Pinpoint the cell where the given text exists, returning its [x, y] midpoint coordinate. 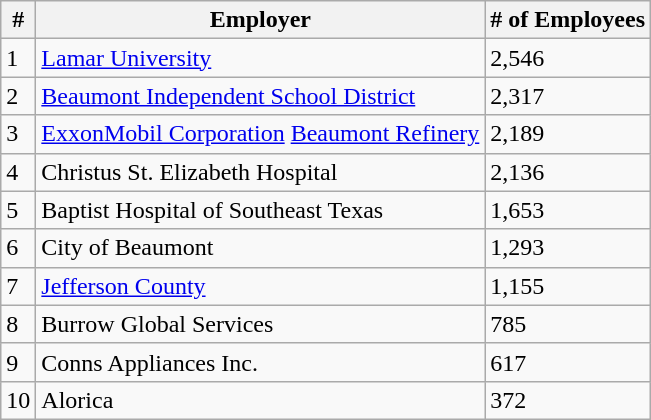
2 [18, 96]
Alorica [260, 400]
1 [18, 58]
3 [18, 134]
2,317 [568, 96]
6 [18, 248]
Baptist Hospital of Southeast Texas [260, 210]
City of Beaumont [260, 248]
617 [568, 362]
Jefferson County [260, 286]
Conns Appliances Inc. [260, 362]
Lamar University [260, 58]
1,653 [568, 210]
# [18, 20]
Burrow Global Services [260, 324]
372 [568, 400]
1,293 [568, 248]
2,136 [568, 172]
ExxonMobil Corporation Beaumont Refinery [260, 134]
8 [18, 324]
2,189 [568, 134]
4 [18, 172]
9 [18, 362]
10 [18, 400]
2,546 [568, 58]
785 [568, 324]
1,155 [568, 286]
Employer [260, 20]
Beaumont Independent School District [260, 96]
5 [18, 210]
Christus St. Elizabeth Hospital [260, 172]
# of Employees [568, 20]
7 [18, 286]
